Return (x, y) of the center of cell containing provided text 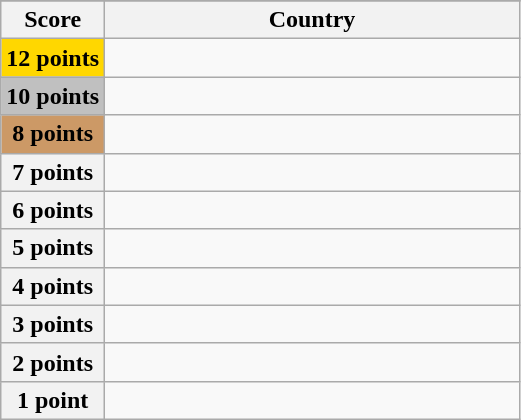
10 points (53, 96)
6 points (53, 210)
5 points (53, 248)
Country (312, 20)
7 points (53, 172)
12 points (53, 58)
1 point (53, 400)
8 points (53, 134)
3 points (53, 324)
2 points (53, 362)
4 points (53, 286)
Score (53, 20)
